Locate the cell with the specified text and output its [x, y] center coordinate. 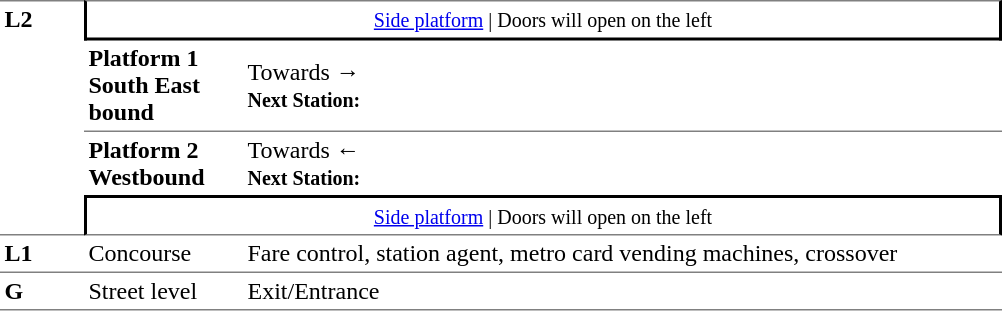
G [42, 292]
Towards ← Next Station: [622, 164]
L1 [42, 254]
Exit/Entrance [622, 292]
Towards → Next Station: [622, 86]
Street level [164, 292]
Platform 1South East bound [164, 86]
Fare control, station agent, metro card vending machines, crossover [622, 254]
L2 [42, 118]
Concourse [164, 254]
Platform 2Westbound [164, 164]
